Extract the (X, Y) coordinate from the center of the cell holding the provided text.  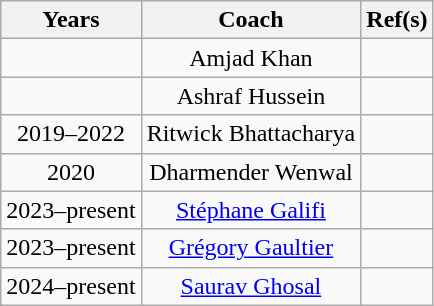
2024–present (71, 286)
Stéphane Galifi (251, 210)
2020 (71, 172)
Saurav Ghosal (251, 286)
Amjad Khan (251, 58)
Ref(s) (397, 20)
Dharmender Wenwal (251, 172)
Ritwick Bhattacharya (251, 134)
Years (71, 20)
Grégory Gaultier (251, 248)
2019–2022 (71, 134)
Coach (251, 20)
Ashraf Hussein (251, 96)
